Find where the given text appears and provide that cell's center as (x, y) coordinate. 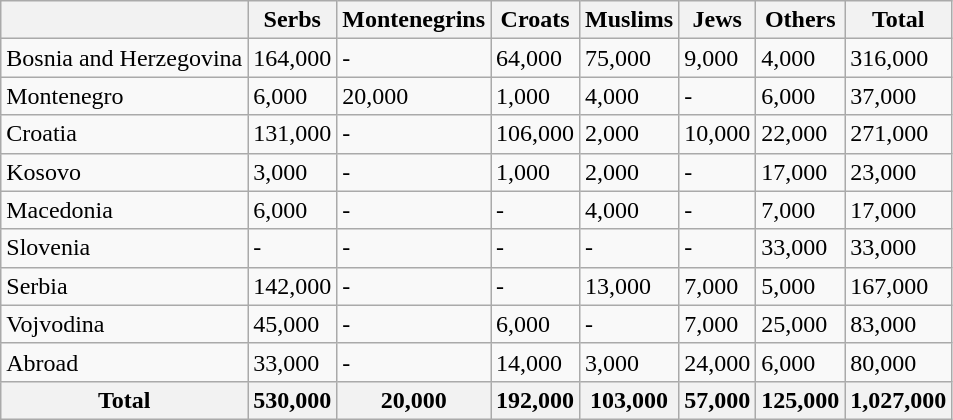
125,000 (800, 400)
83,000 (898, 324)
271,000 (898, 134)
64,000 (536, 58)
14,000 (536, 362)
Jews (718, 20)
164,000 (292, 58)
316,000 (898, 58)
25,000 (800, 324)
103,000 (630, 400)
Croats (536, 20)
Serbs (292, 20)
75,000 (630, 58)
24,000 (718, 362)
Bosnia and Herzegovina (124, 58)
530,000 (292, 400)
23,000 (898, 172)
Abroad (124, 362)
Kosovo (124, 172)
Croatia (124, 134)
Vojvodina (124, 324)
Others (800, 20)
22,000 (800, 134)
Slovenia (124, 248)
Macedonia (124, 210)
1,027,000 (898, 400)
80,000 (898, 362)
9,000 (718, 58)
131,000 (292, 134)
167,000 (898, 286)
57,000 (718, 400)
10,000 (718, 134)
Serbia (124, 286)
Muslims (630, 20)
Montenegro (124, 96)
192,000 (536, 400)
45,000 (292, 324)
142,000 (292, 286)
106,000 (536, 134)
5,000 (800, 286)
37,000 (898, 96)
Montenegrins (414, 20)
13,000 (630, 286)
